Capture the cell that displays the provided text and extract its [X, Y] central coordinate. 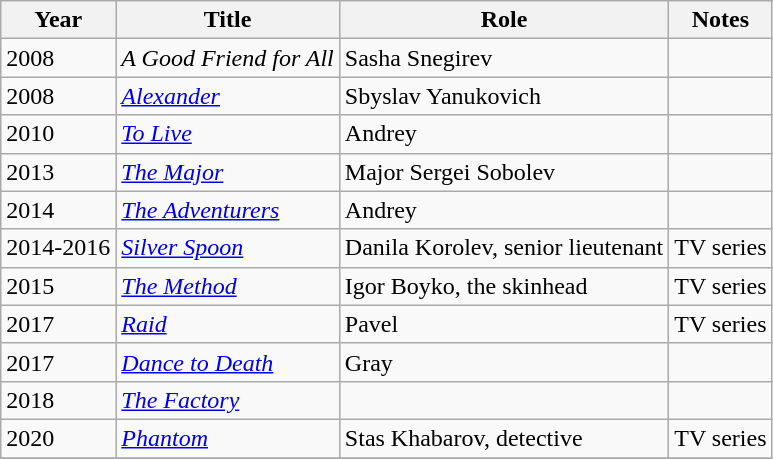
Sasha Snegirev [504, 58]
Notes [720, 20]
2010 [58, 134]
2014 [58, 210]
A Good Friend for All [228, 58]
Year [58, 20]
Major Sergei Sobolev [504, 172]
Raid [228, 324]
The Factory [228, 400]
Phantom [228, 438]
2020 [58, 438]
The Adventurers [228, 210]
The Method [228, 286]
2015 [58, 286]
The Major [228, 172]
Danila Korolev, senior lieutenant [504, 248]
Title [228, 20]
2013 [58, 172]
2018 [58, 400]
2014-2016 [58, 248]
Pavel [504, 324]
Role [504, 20]
Alexander [228, 96]
Sbyslav Yanukovich [504, 96]
Gray [504, 362]
Dance to Death [228, 362]
Silver Spoon [228, 248]
To Live [228, 134]
Igor Boyko, the skinhead [504, 286]
Stas Khabarov, detective [504, 438]
